Identify which cell holds the provided text, then report its (X, Y) central coordinate. 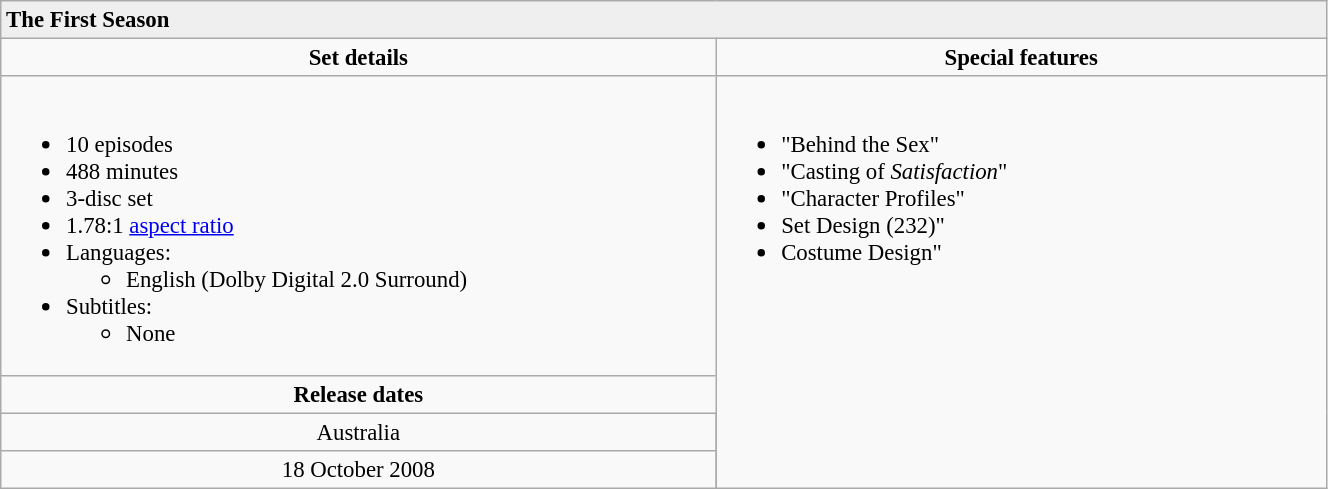
Set details (358, 58)
Australia (358, 432)
Special features (1022, 58)
10 episodes488 minutes3-disc set1.78:1 aspect ratioLanguages:English (Dolby Digital 2.0 Surround)Subtitles:None (358, 226)
Release dates (358, 394)
18 October 2008 (358, 469)
"Behind the Sex""Casting of Satisfaction""Character Profiles"Set Design (232)"Costume Design" (1022, 282)
The First Season (664, 20)
